Pinpoint the cell where the given text exists, returning its [X, Y] midpoint coordinate. 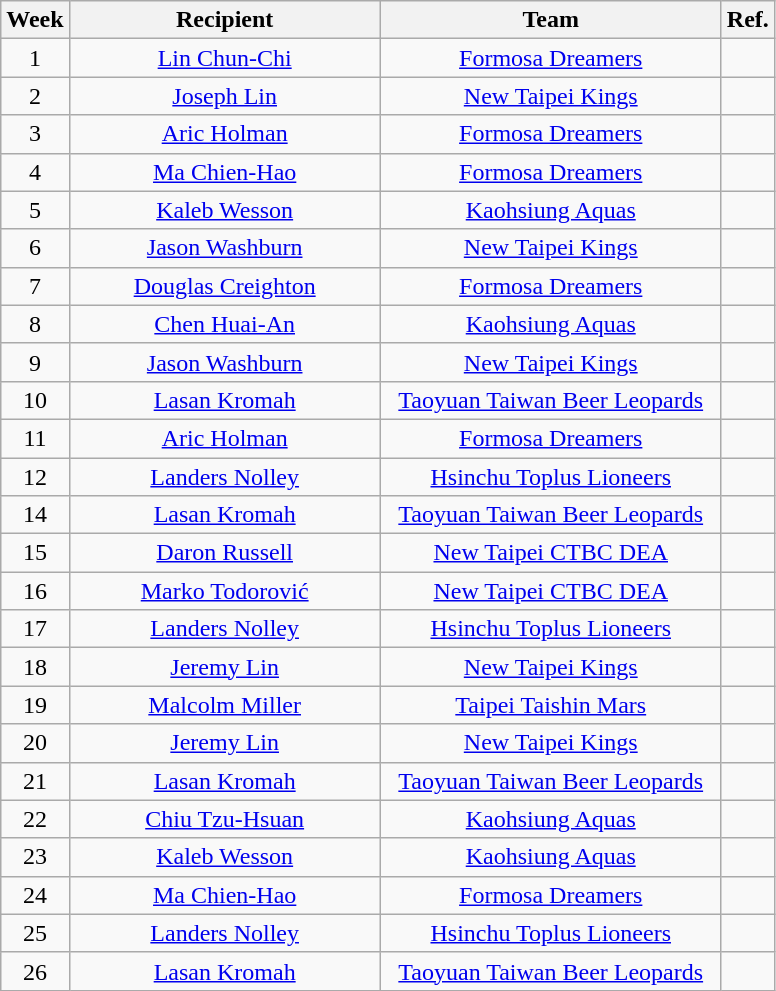
5 [35, 210]
18 [35, 667]
1 [35, 58]
7 [35, 286]
Chen Huai-An [224, 324]
25 [35, 933]
14 [35, 515]
23 [35, 857]
9 [35, 362]
22 [35, 819]
20 [35, 743]
Lin Chun-Chi [224, 58]
Chiu Tzu-Hsuan [224, 819]
3 [35, 134]
Malcolm Miller [224, 705]
Week [35, 20]
Douglas Creighton [224, 286]
15 [35, 553]
Marko Todorović [224, 591]
6 [35, 248]
Recipient [224, 20]
26 [35, 971]
21 [35, 781]
16 [35, 591]
19 [35, 705]
Daron Russell [224, 553]
12 [35, 477]
Ref. [748, 20]
11 [35, 438]
Taipei Taishin Mars [550, 705]
8 [35, 324]
Joseph Lin [224, 96]
10 [35, 400]
Team [550, 20]
24 [35, 895]
2 [35, 96]
4 [35, 172]
17 [35, 629]
